Extract the (x, y) coordinate from the center of the cell holding the provided text.  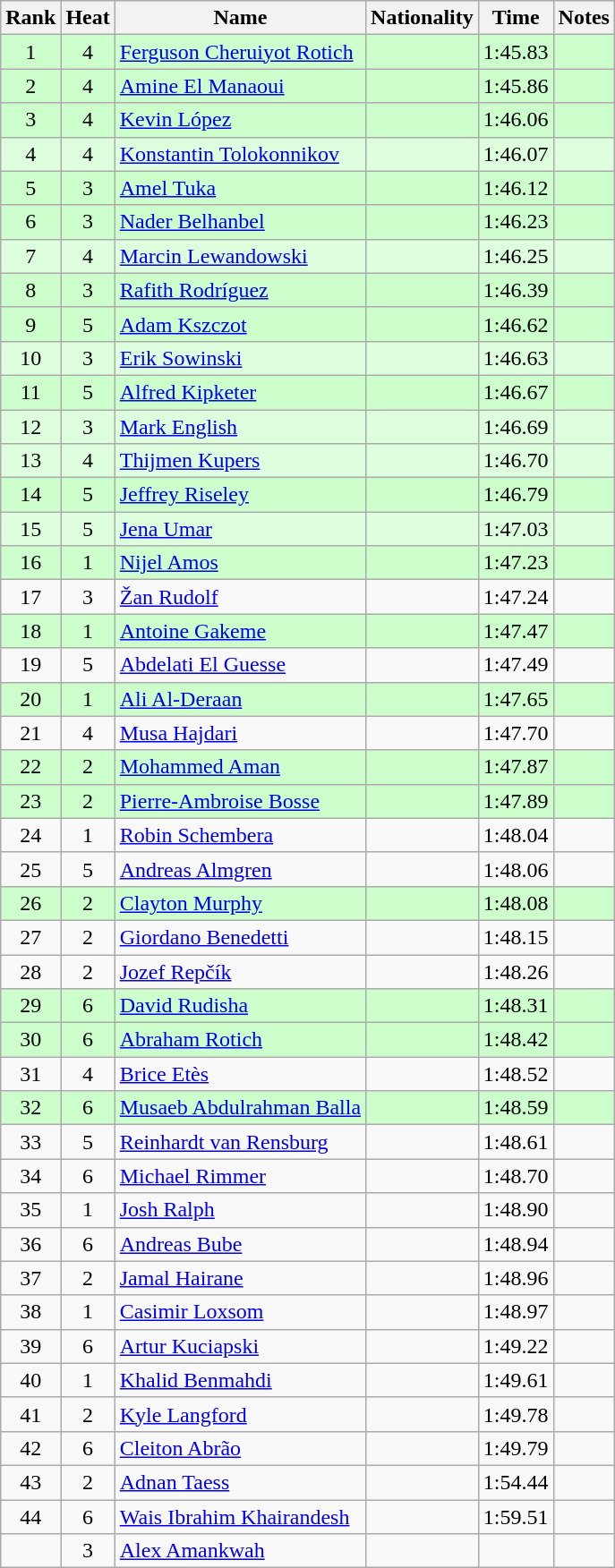
Name (240, 18)
23 (30, 801)
21 (30, 733)
Jamal Hairane (240, 1278)
1:46.62 (516, 324)
29 (30, 1006)
1:48.97 (516, 1312)
25 (30, 869)
Nijel Amos (240, 563)
1:48.04 (516, 835)
1:54.44 (516, 1482)
18 (30, 631)
31 (30, 1074)
1:46.06 (516, 120)
Giordano Benedetti (240, 937)
20 (30, 699)
Thijmen Kupers (240, 461)
Mark English (240, 427)
1:49.79 (516, 1448)
Alex Amankwah (240, 1551)
Nader Belhanbel (240, 222)
Mohammed Aman (240, 767)
1:47.65 (516, 699)
34 (30, 1176)
Khalid Benmahdi (240, 1380)
38 (30, 1312)
Rank (30, 18)
1:48.70 (516, 1176)
1:47.70 (516, 733)
14 (30, 495)
1:47.03 (516, 529)
Kyle Langford (240, 1414)
Notes (584, 18)
19 (30, 665)
1:46.79 (516, 495)
Musa Hajdari (240, 733)
Rafith Rodríguez (240, 290)
1:48.31 (516, 1006)
1:49.61 (516, 1380)
Robin Schembera (240, 835)
8 (30, 290)
Cleiton Abrão (240, 1448)
Time (516, 18)
1:48.52 (516, 1074)
15 (30, 529)
41 (30, 1414)
Nationality (423, 18)
Heat (88, 18)
1:47.87 (516, 767)
37 (30, 1278)
1:48.26 (516, 971)
1:47.47 (516, 631)
12 (30, 427)
1:59.51 (516, 1517)
Abdelati El Guesse (240, 665)
1:46.07 (516, 154)
Reinhardt van Rensburg (240, 1142)
11 (30, 392)
1:48.08 (516, 903)
David Rudisha (240, 1006)
1:48.42 (516, 1040)
Andreas Bube (240, 1244)
Antoine Gakeme (240, 631)
Amine El Manaoui (240, 86)
1:48.06 (516, 869)
Andreas Almgren (240, 869)
1:48.61 (516, 1142)
Marcin Lewandowski (240, 256)
Alfred Kipketer (240, 392)
7 (30, 256)
1:47.89 (516, 801)
1:46.12 (516, 188)
1:46.69 (516, 427)
39 (30, 1346)
9 (30, 324)
1:49.78 (516, 1414)
Adam Kszczot (240, 324)
Pierre-Ambroise Bosse (240, 801)
1:46.25 (516, 256)
Kevin López (240, 120)
1:46.70 (516, 461)
44 (30, 1517)
Erik Sowinski (240, 358)
1:46.23 (516, 222)
Jozef Repčík (240, 971)
42 (30, 1448)
Wais Ibrahim Khairandesh (240, 1517)
10 (30, 358)
1:48.90 (516, 1210)
Michael Rimmer (240, 1176)
22 (30, 767)
33 (30, 1142)
35 (30, 1210)
1:46.39 (516, 290)
Clayton Murphy (240, 903)
1:48.59 (516, 1108)
Ferguson Cheruiyot Rotich (240, 52)
Jeffrey Riseley (240, 495)
32 (30, 1108)
27 (30, 937)
1:46.63 (516, 358)
Musaeb Abdulrahman Balla (240, 1108)
Casimir Loxsom (240, 1312)
1:45.83 (516, 52)
1:49.22 (516, 1346)
Adnan Taess (240, 1482)
1:47.24 (516, 597)
Jena Umar (240, 529)
1:46.67 (516, 392)
28 (30, 971)
Abraham Rotich (240, 1040)
Josh Ralph (240, 1210)
13 (30, 461)
24 (30, 835)
1:48.96 (516, 1278)
Brice Etès (240, 1074)
Amel Tuka (240, 188)
26 (30, 903)
Konstantin Tolokonnikov (240, 154)
1:47.23 (516, 563)
36 (30, 1244)
1:48.94 (516, 1244)
43 (30, 1482)
1:45.86 (516, 86)
16 (30, 563)
Žan Rudolf (240, 597)
Artur Kuciapski (240, 1346)
1:48.15 (516, 937)
Ali Al-Deraan (240, 699)
40 (30, 1380)
30 (30, 1040)
17 (30, 597)
1:47.49 (516, 665)
